Search for the cell housing the specified text and yield its (X, Y) center coordinate. 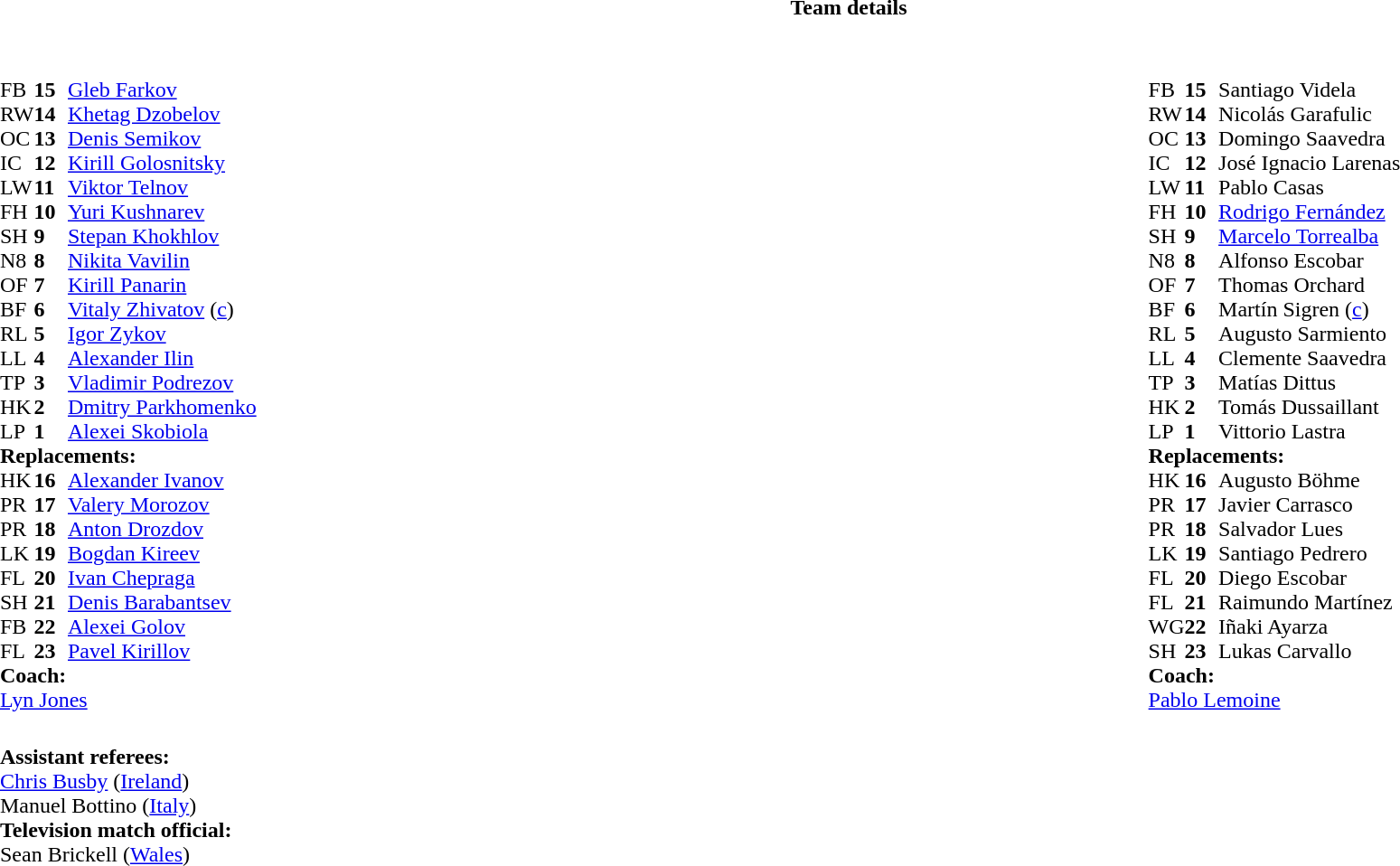
Vittorio Lastra (1309, 432)
Santiago Videla (1309, 90)
José Ignacio Larenas (1309, 163)
Alfonso Escobar (1309, 260)
Gleb Farkov (163, 90)
Kirill Golosnitsky (163, 163)
Yuri Kushnarev (163, 212)
Santiago Pedrero (1309, 553)
Alexei Skobiola (163, 432)
Viktor Telnov (163, 188)
Alexander Ilin (163, 358)
Pavel Kirillov (163, 651)
Coach: (128, 676)
Marcelo Torrealba (1309, 237)
Vladimir Podrezov (163, 383)
Nicolás Garafulic (1309, 114)
Khetag Dzobelov (163, 114)
Clemente Saavedra (1309, 358)
Valery Morozov (163, 504)
Iñaki Ayarza (1309, 627)
Vitaly Zhivatov (c) (163, 309)
Salvador Lues (1309, 530)
Dmitry Parkhomenko (163, 407)
Lukas Carvallo (1309, 651)
Pablo Casas (1309, 188)
Thomas Orchard (1309, 286)
Domingo Saavedra (1309, 139)
Rodrigo Fernández (1309, 212)
Kirill Panarin (163, 286)
Javier Carrasco (1309, 504)
Anton Drozdov (163, 530)
Lyn Jones (128, 700)
Augusto Sarmiento (1309, 334)
Nikita Vavilin (163, 260)
Raimundo Martínez (1309, 602)
Alexei Golov (163, 627)
Matías Dittus (1309, 383)
Igor Zykov (163, 334)
Augusto Böhme (1309, 481)
Diego Escobar (1309, 579)
Replacements: (128, 456)
Martín Sigren (c) (1309, 309)
Denis Barabantsev (163, 602)
Stepan Khokhlov (163, 237)
Tomás Dussaillant (1309, 407)
Ivan Chepraga (163, 579)
WG (1167, 627)
Alexander Ivanov (163, 481)
Denis Semikov (163, 139)
Bogdan Kireev (163, 553)
